Identify which cell holds the provided text, then report its (x, y) central coordinate. 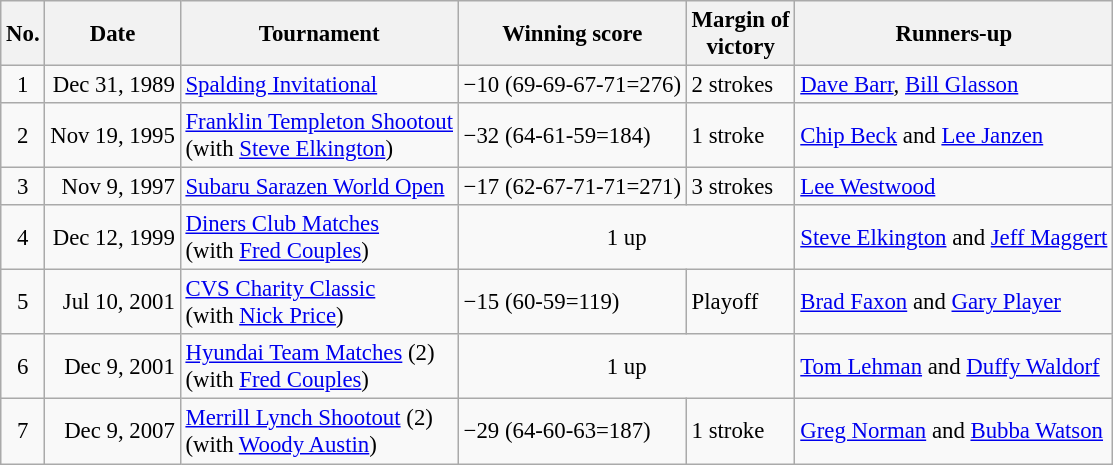
−32 (64-61-59=184) (572, 136)
3 (23, 187)
Dec 31, 1989 (112, 85)
Brad Faxon and Gary Player (954, 302)
CVS Charity Classic(with Nick Price) (319, 302)
Lee Westwood (954, 187)
Subaru Sarazen World Open (319, 187)
Dec 12, 1999 (112, 238)
5 (23, 302)
1 (23, 85)
−15 (60-59=119) (572, 302)
Dave Barr, Bill Glasson (954, 85)
Winning score (572, 34)
Dec 9, 2007 (112, 432)
Greg Norman and Bubba Watson (954, 432)
Merrill Lynch Shootout (2)(with Woody Austin) (319, 432)
2 (23, 136)
Date (112, 34)
Runners-up (954, 34)
Jul 10, 2001 (112, 302)
2 strokes (740, 85)
−29 (64-60-63=187) (572, 432)
Margin ofvictory (740, 34)
Steve Elkington and Jeff Maggert (954, 238)
4 (23, 238)
Diners Club Matches(with Fred Couples) (319, 238)
Franklin Templeton Shootout(with Steve Elkington) (319, 136)
Nov 9, 1997 (112, 187)
Tournament (319, 34)
−17 (62-67-71-71=271) (572, 187)
No. (23, 34)
Tom Lehman and Duffy Waldorf (954, 366)
Chip Beck and Lee Janzen (954, 136)
Playoff (740, 302)
Hyundai Team Matches (2)(with Fred Couples) (319, 366)
7 (23, 432)
Spalding Invitational (319, 85)
6 (23, 366)
−10 (69-69-67-71=276) (572, 85)
Nov 19, 1995 (112, 136)
Dec 9, 2001 (112, 366)
3 strokes (740, 187)
